Identify which cell holds the provided text, then report its [X, Y] central coordinate. 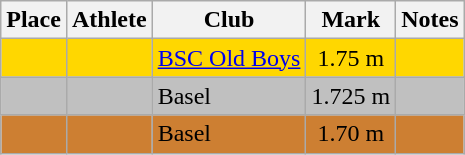
Place [34, 20]
Athlete [109, 20]
Club [229, 20]
Notes [430, 20]
Mark [351, 20]
1.75 m [351, 58]
1.70 m [351, 134]
1.725 m [351, 96]
BSC Old Boys [229, 58]
